Identify which cell holds the provided text, then report its (X, Y) central coordinate. 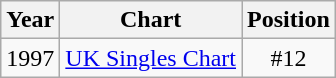
UK Singles Chart (151, 58)
#12 (289, 58)
Chart (151, 20)
Position (289, 20)
1997 (30, 58)
Year (30, 20)
